Capture the cell that displays the provided text and extract its [x, y] central coordinate. 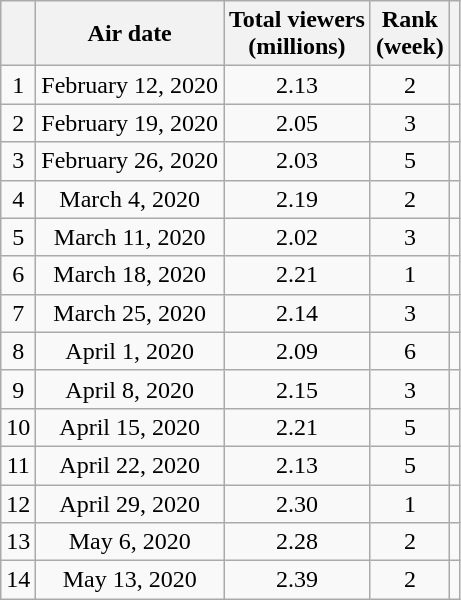
14 [18, 580]
April 1, 2020 [130, 351]
May 6, 2020 [130, 542]
2.02 [298, 237]
February 12, 2020 [130, 85]
11 [18, 465]
2.19 [298, 199]
8 [18, 351]
April 8, 2020 [130, 389]
March 25, 2020 [130, 313]
12 [18, 503]
April 29, 2020 [130, 503]
2.28 [298, 542]
2.15 [298, 389]
2.03 [298, 161]
April 15, 2020 [130, 427]
2.30 [298, 503]
2.39 [298, 580]
March 4, 2020 [130, 199]
10 [18, 427]
Air date [130, 34]
2.05 [298, 123]
Rank(week) [410, 34]
Total viewers(millions) [298, 34]
February 19, 2020 [130, 123]
7 [18, 313]
2.14 [298, 313]
April 22, 2020 [130, 465]
4 [18, 199]
13 [18, 542]
March 18, 2020 [130, 275]
March 11, 2020 [130, 237]
May 13, 2020 [130, 580]
February 26, 2020 [130, 161]
2.09 [298, 351]
9 [18, 389]
